Scan for the cell matching the given text and deliver its (X, Y) coordinate at center. 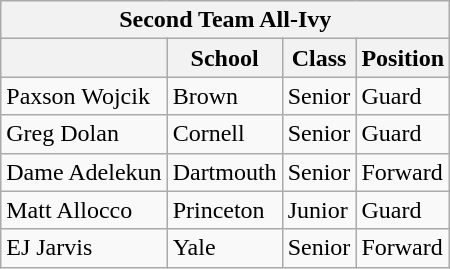
Second Team All-Ivy (226, 20)
Cornell (224, 134)
Dartmouth (224, 172)
Position (403, 58)
Yale (224, 248)
Dame Adelekun (84, 172)
Paxson Wojcik (84, 96)
Brown (224, 96)
Greg Dolan (84, 134)
EJ Jarvis (84, 248)
Junior (319, 210)
Matt Allocco (84, 210)
Princeton (224, 210)
School (224, 58)
Class (319, 58)
